Return the (X, Y) coordinate for the center point of the cell that contains the specified text.  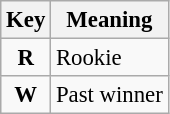
Meaning (110, 20)
R (26, 58)
W (26, 95)
Past winner (110, 95)
Key (26, 20)
Rookie (110, 58)
